Scan for the cell matching the given text and deliver its (x, y) coordinate at center. 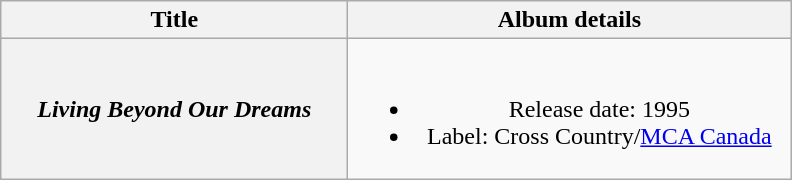
Title (174, 20)
Album details (570, 20)
Release date: 1995Label: Cross Country/MCA Canada (570, 109)
Living Beyond Our Dreams (174, 109)
